Search for the cell housing the specified text and yield its [x, y] center coordinate. 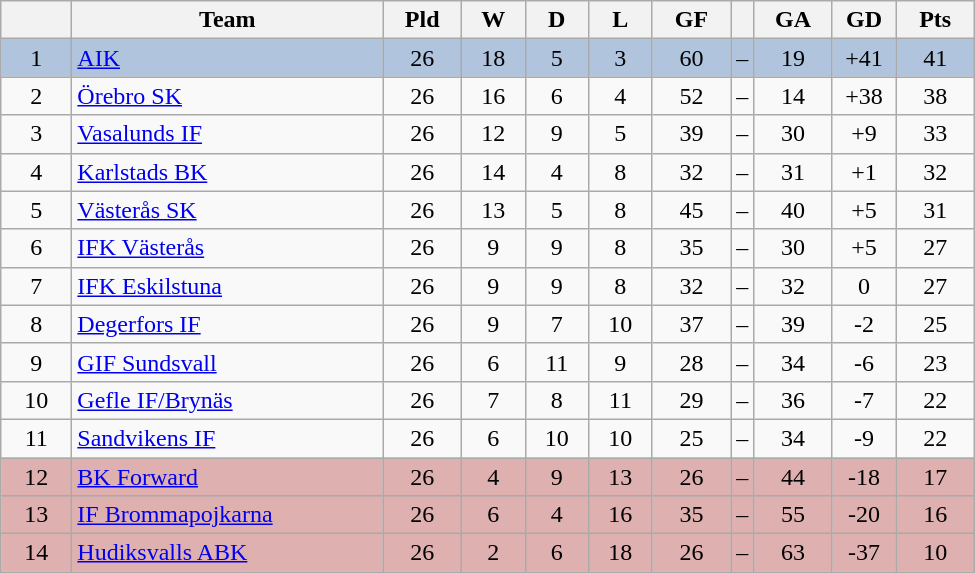
0 [864, 286]
36 [794, 400]
IFK Västerås [228, 248]
52 [692, 96]
44 [794, 477]
Västerås SK [228, 210]
19 [794, 58]
45 [692, 210]
GIF Sundsvall [228, 362]
+41 [864, 58]
38 [936, 96]
-2 [864, 324]
Pts [936, 20]
Degerfors IF [228, 324]
-9 [864, 438]
-18 [864, 477]
Sandvikens IF [228, 438]
L [621, 20]
-20 [864, 515]
-6 [864, 362]
63 [794, 553]
29 [692, 400]
1 [36, 58]
Vasalunds IF [228, 134]
55 [794, 515]
+1 [864, 172]
Örebro SK [228, 96]
-37 [864, 553]
37 [692, 324]
W [493, 20]
GF [692, 20]
40 [794, 210]
Pld [422, 20]
-7 [864, 400]
60 [692, 58]
IFK Eskilstuna [228, 286]
IF Brommapojkarna [228, 515]
Karlstads BK [228, 172]
+9 [864, 134]
AIK [228, 58]
BK Forward [228, 477]
GA [794, 20]
D [557, 20]
41 [936, 58]
28 [692, 362]
33 [936, 134]
Hudiksvalls ABK [228, 553]
17 [936, 477]
23 [936, 362]
GD [864, 20]
Gefle IF/Brynäs [228, 400]
Team [228, 20]
+38 [864, 96]
